Pinpoint the cell where the given text exists, returning its (X, Y) midpoint coordinate. 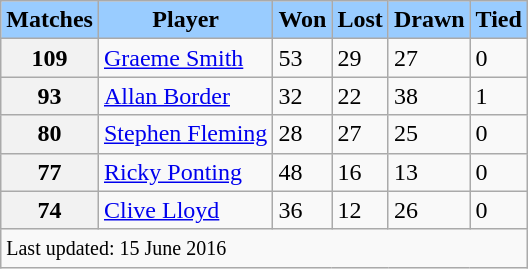
25 (429, 134)
Player (185, 20)
32 (302, 96)
28 (302, 134)
36 (302, 210)
53 (302, 58)
Ricky Ponting (185, 172)
77 (50, 172)
13 (429, 172)
74 (50, 210)
Lost (360, 20)
22 (360, 96)
12 (360, 210)
29 (360, 58)
109 (50, 58)
48 (302, 172)
Last updated: 15 June 2016 (264, 248)
Allan Border (185, 96)
Won (302, 20)
Drawn (429, 20)
26 (429, 210)
93 (50, 96)
1 (498, 96)
Graeme Smith (185, 58)
Tied (498, 20)
Stephen Fleming (185, 134)
38 (429, 96)
16 (360, 172)
Matches (50, 20)
80 (50, 134)
Clive Lloyd (185, 210)
